Detect which cell encompasses the target text, then output its (x, y) center coordinate. 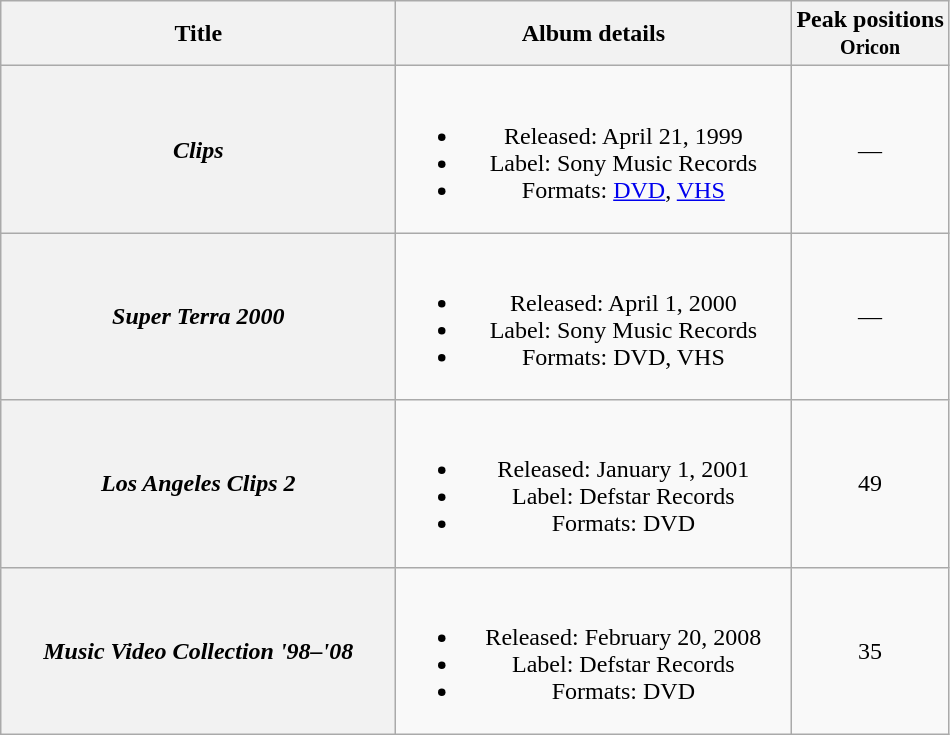
Clips (198, 150)
Album details (594, 34)
Released: April 21, 1999Label: Sony Music RecordsFormats: DVD, VHS (594, 150)
Title (198, 34)
Super Terra 2000 (198, 316)
49 (870, 484)
Music Video Collection '98–'08 (198, 650)
Los Angeles Clips 2 (198, 484)
Peak positionsOricon (870, 34)
Released: February 20, 2008Label: Defstar RecordsFormats: DVD (594, 650)
Released: April 1, 2000Label: Sony Music RecordsFormats: DVD, VHS (594, 316)
35 (870, 650)
Released: January 1, 2001Label: Defstar RecordsFormats: DVD (594, 484)
